Pinpoint the cell where the given text exists, returning its (x, y) midpoint coordinate. 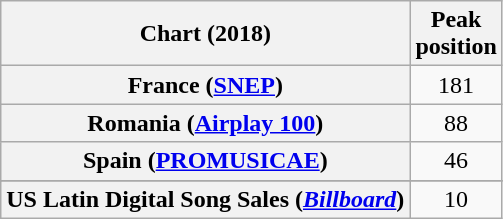
181 (456, 85)
Chart (2018) (206, 34)
Romania (Airplay 100) (206, 123)
46 (456, 161)
US Latin Digital Song Sales (Billboard) (206, 199)
Spain (PROMUSICAE) (206, 161)
France (SNEP) (206, 85)
10 (456, 199)
Peak position (456, 34)
88 (456, 123)
